Determine the [X, Y] coordinate at the center of the cell enclosing the given text.  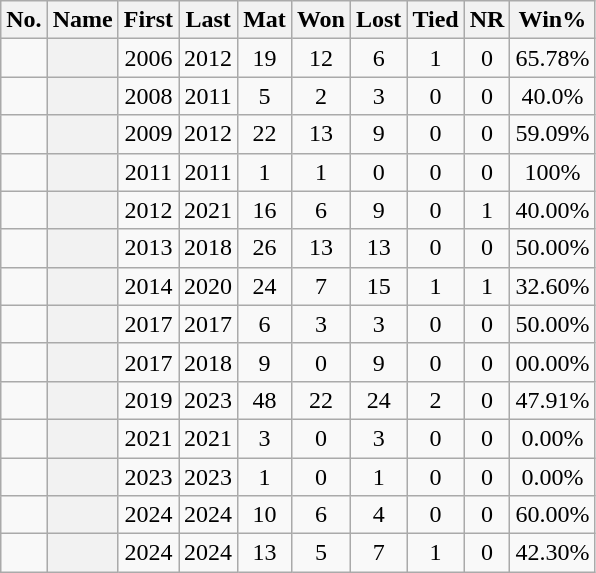
47.91% [552, 400]
100% [552, 172]
2006 [148, 58]
2014 [148, 286]
15 [378, 286]
19 [265, 58]
Name [82, 20]
Tied [436, 20]
16 [265, 210]
10 [265, 515]
2019 [148, 400]
42.30% [552, 553]
2009 [148, 134]
48 [265, 400]
00.00% [552, 362]
2020 [208, 286]
4 [378, 515]
12 [320, 58]
60.00% [552, 515]
59.09% [552, 134]
65.78% [552, 58]
Mat [265, 20]
32.60% [552, 286]
40.0% [552, 96]
NR [487, 20]
2008 [148, 96]
2013 [148, 248]
First [148, 20]
No. [24, 20]
40.00% [552, 210]
Won [320, 20]
26 [265, 248]
Win% [552, 20]
Lost [378, 20]
Last [208, 20]
